Provide the [x, y] coordinate of the cell's center where the given text is located.  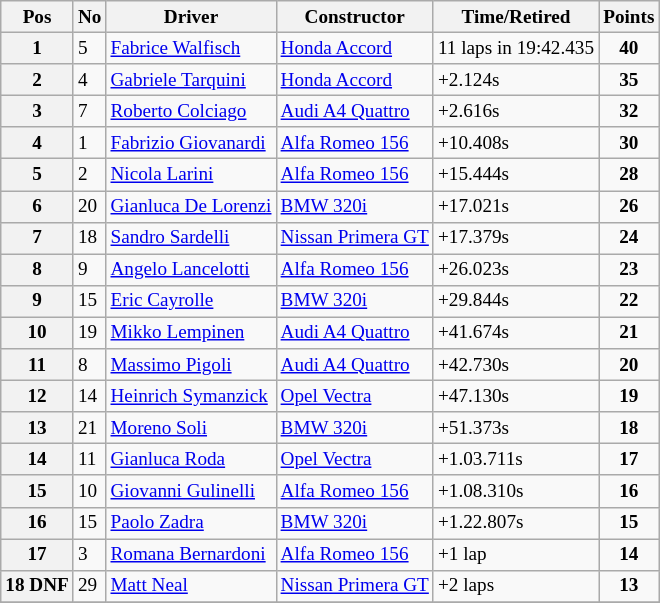
+1.03.711s [516, 460]
12 [38, 396]
Gianluca Roda [191, 460]
Matt Neal [191, 586]
Nicola Larini [191, 175]
+2 laps [516, 586]
28 [629, 175]
6 [38, 206]
+17.379s [516, 238]
29 [90, 586]
Fabrizio Giovanardi [191, 143]
Driver [191, 17]
22 [629, 301]
Roberto Colciago [191, 111]
18 DNF [38, 586]
+2.124s [516, 80]
Gabriele Tarquini [191, 80]
+17.021s [516, 206]
+41.674s [516, 333]
Sandro Sardelli [191, 238]
+47.130s [516, 396]
+26.023s [516, 270]
23 [629, 270]
+29.844s [516, 301]
Heinrich Symanzick [191, 396]
40 [629, 48]
+1.22.807s [516, 523]
Constructor [354, 17]
Giovanni Gulinelli [191, 491]
No [90, 17]
+2.616s [516, 111]
35 [629, 80]
Time/Retired [516, 17]
+51.373s [516, 428]
24 [629, 238]
Massimo Pigoli [191, 365]
Fabrice Walfisch [191, 48]
11 laps in 19:42.435 [516, 48]
Eric Cayrolle [191, 301]
+15.444s [516, 175]
Mikko Lempinen [191, 333]
+1 lap [516, 554]
26 [629, 206]
32 [629, 111]
30 [629, 143]
Angelo Lancelotti [191, 270]
+1.08.310s [516, 491]
Gianluca De Lorenzi [191, 206]
Pos [38, 17]
Moreno Soli [191, 428]
Paolo Zadra [191, 523]
Points [629, 17]
+42.730s [516, 365]
Romana Bernardoni [191, 554]
+10.408s [516, 143]
